Find where the given text appears and provide that cell's center as (X, Y) coordinate. 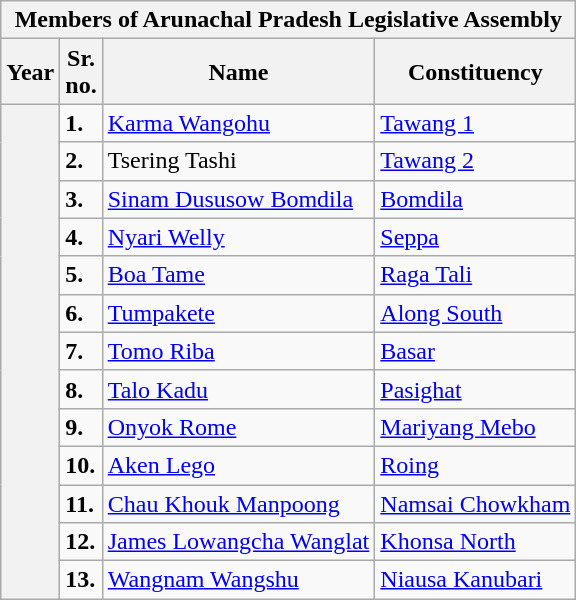
2. (81, 161)
6. (81, 313)
Tawang 1 (476, 123)
James Lowangcha Wanglat (238, 542)
Onyok Rome (238, 427)
Mariyang Mebo (476, 427)
Chau Khouk Manpoong (238, 503)
Tumpakete (238, 313)
8. (81, 389)
Aken Lego (238, 465)
Talo Kadu (238, 389)
Boa Tame (238, 275)
Roing (476, 465)
Tomo Riba (238, 351)
Pasighat (476, 389)
10. (81, 465)
Name (238, 72)
Along South (476, 313)
Sinam Dususow Bomdila (238, 199)
Basar (476, 351)
7. (81, 351)
Karma Wangohu (238, 123)
4. (81, 237)
Seppa (476, 237)
3. (81, 199)
12. (81, 542)
Members of Arunachal Pradesh Legislative Assembly (288, 20)
Namsai Chowkham (476, 503)
Constituency (476, 72)
9. (81, 427)
Tawang 2 (476, 161)
11. (81, 503)
Year (30, 72)
13. (81, 580)
Niausa Kanubari (476, 580)
Bomdila (476, 199)
Khonsa North (476, 542)
Nyari Welly (238, 237)
Raga Tali (476, 275)
Sr.no. (81, 72)
1. (81, 123)
Tsering Tashi (238, 161)
5. (81, 275)
Wangnam Wangshu (238, 580)
